Find where the given text appears and provide that cell's center as (x, y) coordinate. 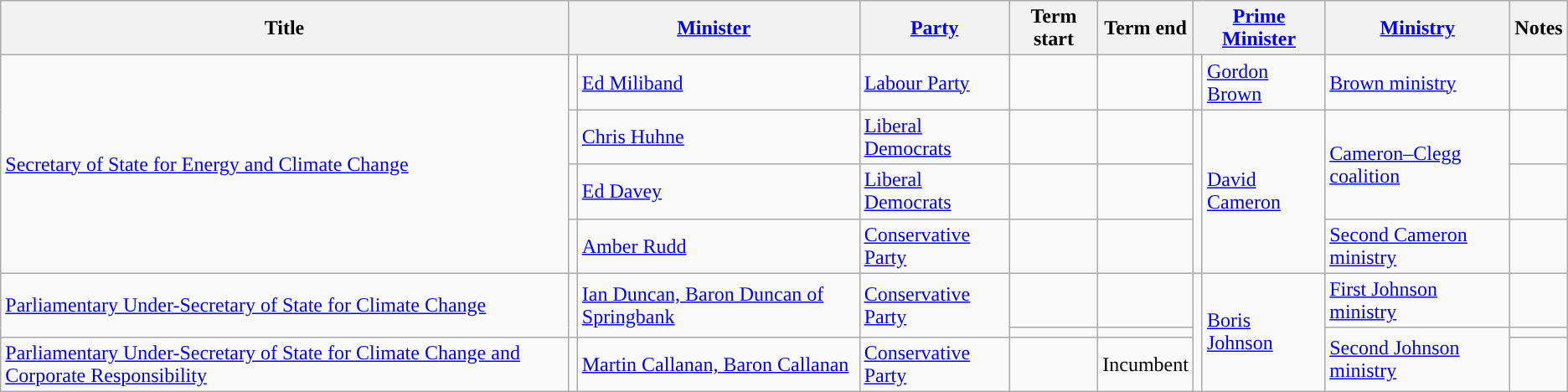
Martin Callanan, Baron Callanan (719, 364)
Parliamentary Under-Secretary of State for Climate Change and Corporate Responsibility (285, 364)
Minister (714, 28)
Ed Davey (719, 191)
Cameron–Clegg coalition (1417, 164)
David Cameron (1263, 191)
Gordon Brown (1263, 82)
Ed Miliband (719, 82)
Notes (1539, 28)
Term end (1146, 28)
Incumbent (1146, 364)
Labour Party (935, 82)
Second Cameron ministry (1417, 246)
Party (935, 28)
First Johnson ministry (1417, 300)
Prime Minister (1258, 28)
Ian Duncan, Baron Duncan of Springbank (719, 305)
Chris Huhne (719, 137)
Second Johnson ministry (1417, 359)
Term start (1054, 28)
Amber Rudd (719, 246)
Ministry (1417, 28)
Title (285, 28)
Boris Johnson (1263, 332)
Parliamentary Under-Secretary of State for Climate Change (285, 305)
Brown ministry (1417, 82)
Secretary of State for Energy and Climate Change (285, 164)
